From the cell containing the given text, extract its center point as [x, y] coordinate. 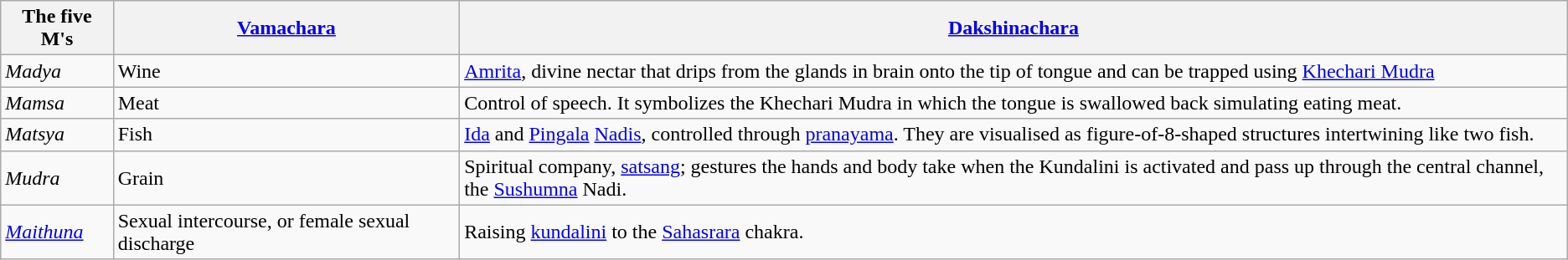
Sexual intercourse, or female sexual discharge [286, 232]
Vamachara [286, 28]
Meat [286, 103]
The five M's [57, 28]
Madya [57, 71]
Mamsa [57, 103]
Amrita, divine nectar that drips from the glands in brain onto the tip of tongue and can be trapped using Khechari Mudra [1014, 71]
Fish [286, 135]
Grain [286, 177]
Wine [286, 71]
Matsya [57, 135]
Raising kundalini to the Sahasrara chakra. [1014, 232]
Control of speech. It symbolizes the Khechari Mudra in which the tongue is swallowed back simulating eating meat. [1014, 103]
Mudra [57, 177]
Maithuna [57, 232]
Ida and Pingala Nadis, controlled through pranayama. They are visualised as figure-of-8-shaped structures intertwining like two fish. [1014, 135]
Dakshinachara [1014, 28]
